Locate the cell with the specified text and output its (x, y) center coordinate. 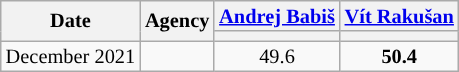
49.6 (276, 56)
Vít Rakušan (400, 16)
December 2021 (70, 56)
Andrej Babiš (276, 16)
50.4 (400, 56)
Date (70, 20)
Agency (177, 20)
